Search for the cell housing the specified text and yield its [X, Y] center coordinate. 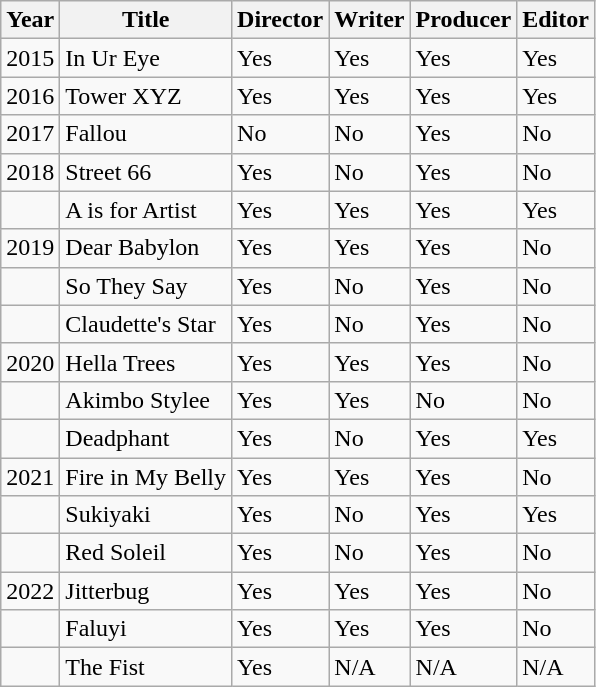
Fire in My Belly [146, 477]
2019 [30, 248]
Editor [556, 20]
The Fist [146, 667]
Dear Babylon [146, 248]
2017 [30, 134]
Director [280, 20]
2022 [30, 591]
Claudette's Star [146, 324]
2015 [30, 58]
Jitterbug [146, 591]
Faluyi [146, 629]
Red Soleil [146, 553]
Deadphant [146, 438]
2021 [30, 477]
A is for Artist [146, 210]
So They Say [146, 286]
Producer [464, 20]
2016 [30, 96]
Writer [370, 20]
Tower XYZ [146, 96]
Akimbo Stylee [146, 400]
Hella Trees [146, 362]
Title [146, 20]
Fallou [146, 134]
2018 [30, 172]
Sukiyaki [146, 515]
2020 [30, 362]
Street 66 [146, 172]
In Ur Eye [146, 58]
Year [30, 20]
